Return the [X, Y] coordinate for the center point of the cell that contains the specified text.  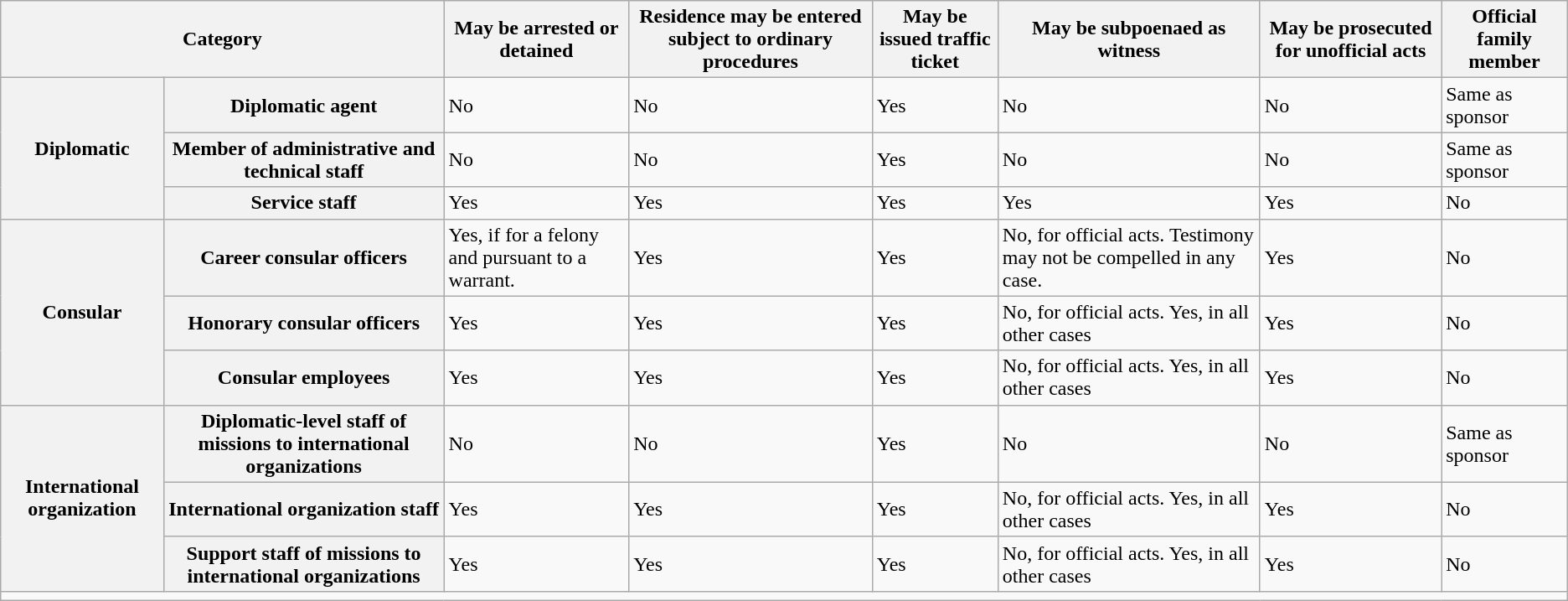
Diplomatic [82, 148]
No, for official acts. Testimony may not be compelled in any case. [1129, 257]
Honorary consular officers [303, 324]
May be issued traffic ticket [935, 39]
Category [223, 39]
May be arrested or detained [536, 39]
Support staff of missions to international organizations [303, 563]
Yes, if for a felony and pursuant to a warrant. [536, 257]
Residence may be entered subject to ordinary procedures [750, 39]
Career consular officers [303, 257]
International organization staff [303, 510]
International organization [82, 498]
May be prosecuted for unofficial acts [1350, 39]
Consular [82, 312]
Member of administrative and technical staff [303, 159]
Consular employees [303, 377]
Official family member [1504, 39]
May be subpoenaed as witness [1129, 39]
Service staff [303, 203]
Diplomatic agent [303, 106]
Diplomatic-level staff of missions to international organizations [303, 443]
